Find where the given text appears and provide that cell's center as [x, y] coordinate. 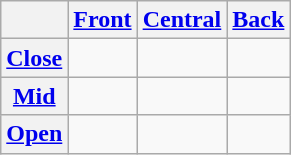
Open [34, 134]
Central [182, 20]
Back [258, 20]
Mid [34, 96]
Close [34, 58]
Front [102, 20]
